Find where the given text appears and provide that cell's center as [x, y] coordinate. 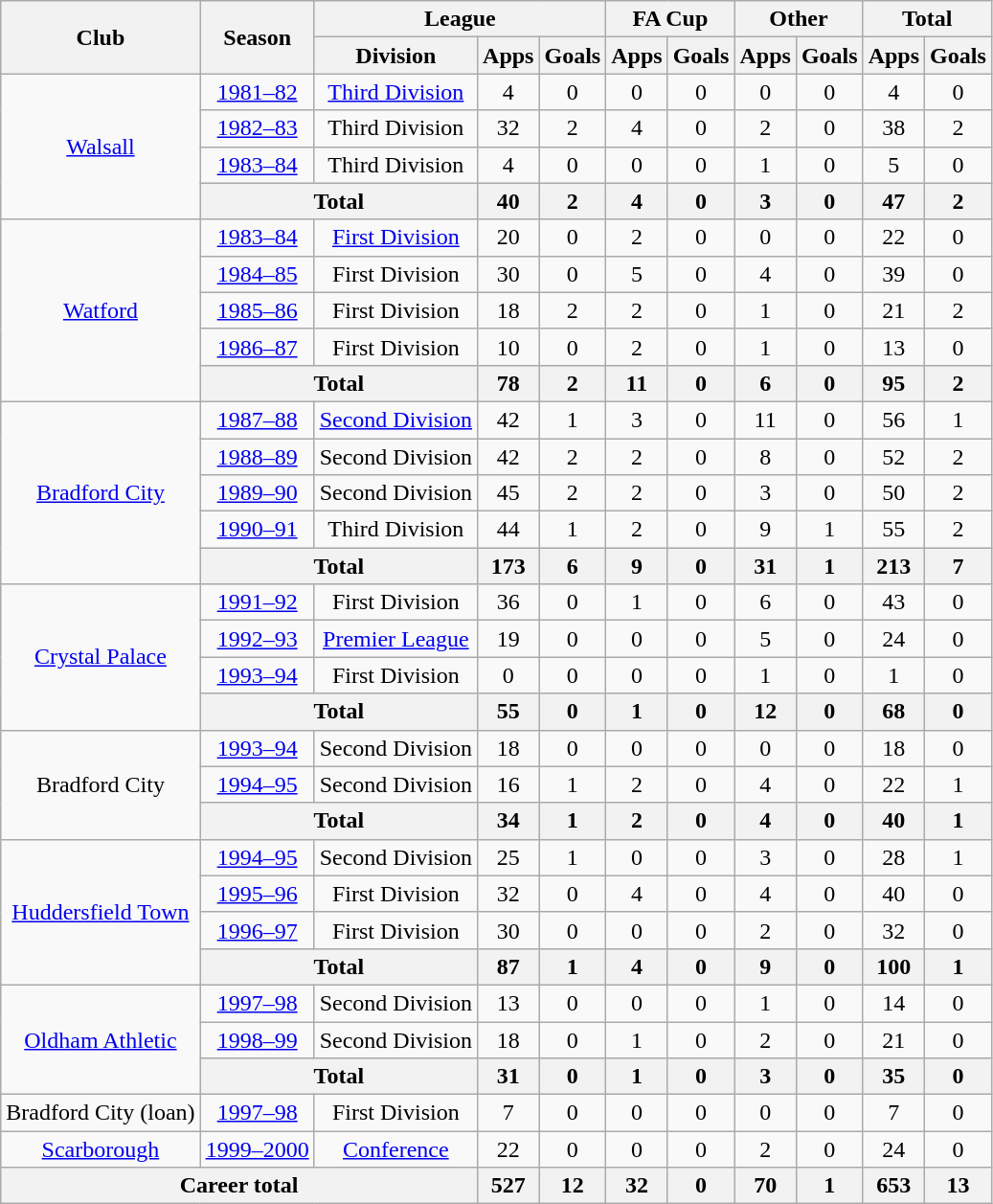
Walsall [101, 147]
14 [893, 1003]
1984–85 [257, 274]
1996–97 [257, 930]
League [460, 19]
1991–92 [257, 602]
1999–2000 [257, 1149]
213 [893, 566]
52 [893, 457]
56 [893, 420]
FA Cup [670, 19]
1992–93 [257, 639]
Oldham Athletic [101, 1039]
38 [893, 128]
16 [508, 784]
78 [508, 383]
1981–82 [257, 92]
19 [508, 639]
Conference [395, 1149]
1989–90 [257, 493]
28 [893, 857]
100 [893, 966]
35 [893, 1077]
Season [257, 37]
20 [508, 238]
Club [101, 37]
8 [765, 457]
Career total [239, 1186]
95 [893, 383]
68 [893, 712]
45 [508, 493]
Other [799, 19]
Crystal Palace [101, 657]
1982–83 [257, 128]
1990–91 [257, 530]
70 [765, 1186]
Huddersfield Town [101, 912]
173 [508, 566]
Division [395, 56]
39 [893, 274]
43 [893, 602]
36 [508, 602]
44 [508, 530]
25 [508, 857]
Scarborough [101, 1149]
1986–87 [257, 347]
Bradford City (loan) [101, 1113]
653 [893, 1186]
50 [893, 493]
1987–88 [257, 420]
34 [508, 821]
Watford [101, 310]
Premier League [395, 639]
527 [508, 1186]
1998–99 [257, 1039]
1988–89 [257, 457]
87 [508, 966]
47 [893, 201]
1995–96 [257, 894]
10 [508, 347]
1985–86 [257, 310]
